Search for the cell housing the specified text and yield its [X, Y] center coordinate. 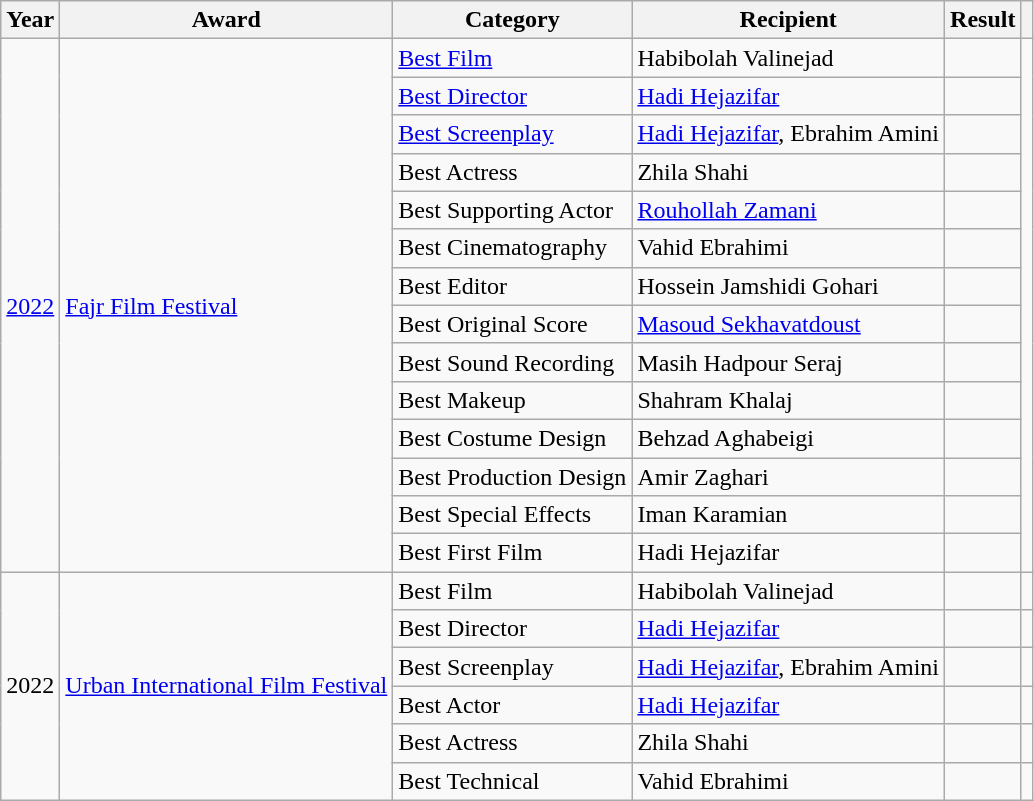
Recipient [788, 20]
Behzad Aghabeigi [788, 438]
Iman Karamian [788, 515]
Best Editor [512, 286]
Best Original Score [512, 324]
Best Costume Design [512, 438]
Rouhollah Zamani [788, 210]
Amir Zaghari [788, 477]
Masih Hadpour Seraj [788, 362]
Best Actor [512, 705]
Hossein Jamshidi Gohari [788, 286]
Best Makeup [512, 400]
Best First Film [512, 553]
Best Cinematography [512, 248]
Masoud Sekhavatdoust [788, 324]
Best Special Effects [512, 515]
Best Supporting Actor [512, 210]
Urban International Film Festival [226, 686]
Shahram Khalaj [788, 400]
Best Sound Recording [512, 362]
Category [512, 20]
Fajr Film Festival [226, 306]
Year [30, 20]
Result [983, 20]
Best Technical [512, 781]
Award [226, 20]
Best Production Design [512, 477]
